Search for the cell housing the specified text and yield its [x, y] center coordinate. 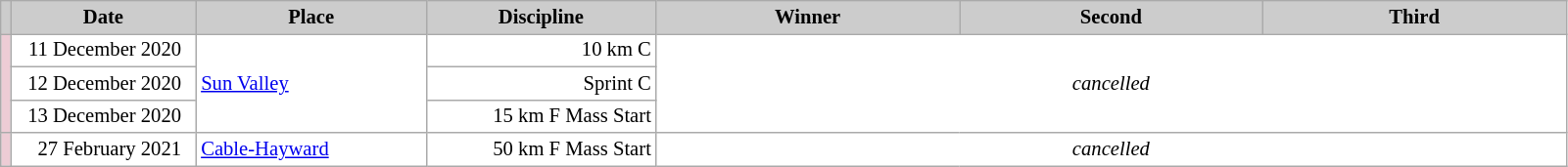
13 December 2020 [103, 116]
Place [311, 17]
Cable-Hayward [311, 149]
Discipline [541, 17]
50 km F Mass Start [541, 149]
Date [103, 17]
Third [1414, 17]
27 February 2021 [103, 149]
11 December 2020 [103, 50]
Winner [808, 17]
15 km F Mass Start [541, 116]
Sprint C [541, 83]
12 December 2020 [103, 83]
Second [1112, 17]
Sun Valley [311, 82]
10 km C [541, 50]
